Provide the (x, y) coordinate of the cell's center where the given text is located.  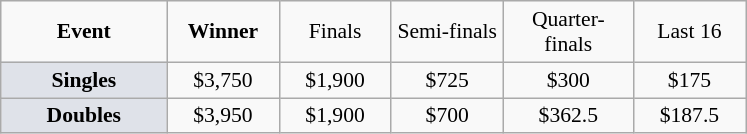
Event (84, 32)
Quarter-finals (568, 32)
$3,950 (223, 116)
Singles (84, 80)
Finals (335, 32)
Semi-finals (447, 32)
Doubles (84, 116)
$725 (447, 80)
Winner (223, 32)
$3,750 (223, 80)
$300 (568, 80)
$700 (447, 116)
$175 (689, 80)
Last 16 (689, 32)
$187.5 (689, 116)
$362.5 (568, 116)
